Locate the cell with the specified text and output its [x, y] center coordinate. 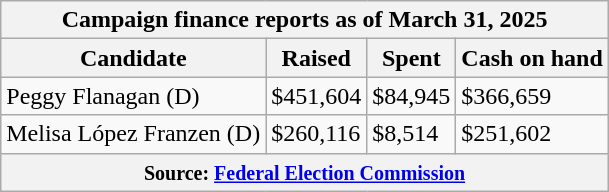
$251,602 [532, 134]
Peggy Flanagan (D) [134, 96]
Raised [316, 58]
Candidate [134, 58]
Campaign finance reports as of March 31, 2025 [305, 20]
Melisa López Franzen (D) [134, 134]
Cash on hand [532, 58]
$8,514 [412, 134]
$451,604 [316, 96]
$260,116 [316, 134]
Source: Federal Election Commission [305, 172]
$366,659 [532, 96]
Spent [412, 58]
$84,945 [412, 96]
